Capture the cell that displays the provided text and extract its [x, y] central coordinate. 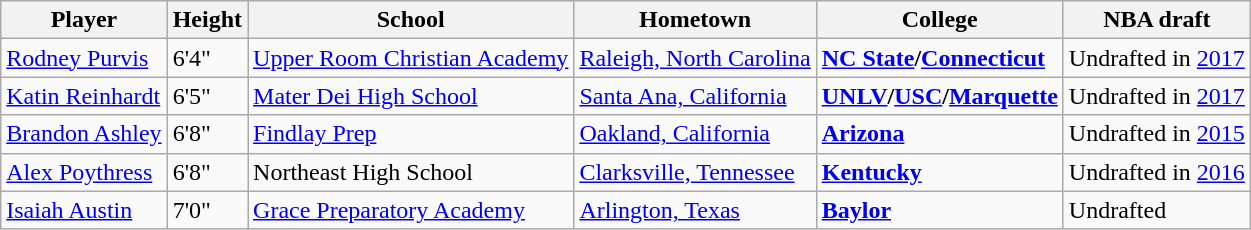
NBA draft [1156, 20]
Rodney Purvis [84, 58]
6'5" [207, 96]
Arizona [940, 134]
NC State/Connecticut [940, 58]
Arlington, Texas [695, 210]
Undrafted in 2016 [1156, 172]
6'4" [207, 58]
Oakland, California [695, 134]
Findlay Prep [411, 134]
Northeast High School [411, 172]
Katin Reinhardt [84, 96]
Alex Poythress [84, 172]
Player [84, 20]
Hometown [695, 20]
Undrafted in 2015 [1156, 134]
7'0" [207, 210]
Upper Room Christian Academy [411, 58]
Height [207, 20]
Grace Preparatory Academy [411, 210]
Baylor [940, 210]
Mater Dei High School [411, 96]
School [411, 20]
Raleigh, North Carolina [695, 58]
Kentucky [940, 172]
Isaiah Austin [84, 210]
College [940, 20]
Brandon Ashley [84, 134]
Clarksville, Tennessee [695, 172]
UNLV/USC/Marquette [940, 96]
Undrafted [1156, 210]
Santa Ana, California [695, 96]
